Capture the cell that displays the provided text and extract its [x, y] central coordinate. 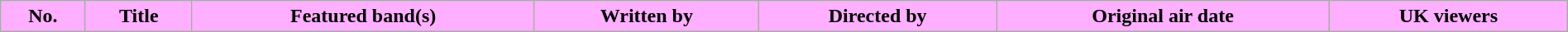
No. [43, 16]
Featured band(s) [362, 16]
Title [139, 16]
Original air date [1163, 16]
Written by [647, 16]
Directed by [878, 16]
UK viewers [1449, 16]
